Extract the (X, Y) coordinate from the center of the cell holding the provided text.  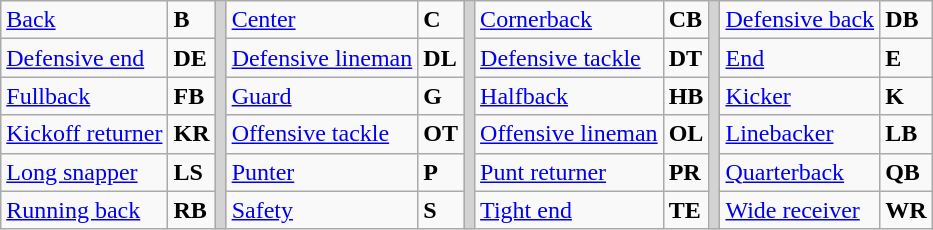
Long snapper (84, 172)
DB (906, 20)
Defensive back (800, 20)
CB (686, 20)
LB (906, 134)
RB (192, 210)
Fullback (84, 96)
TE (686, 210)
FB (192, 96)
Back (84, 20)
KR (192, 134)
C (441, 20)
K (906, 96)
Defensive lineman (322, 58)
LS (192, 172)
Defensive end (84, 58)
Tight end (570, 210)
Quarterback (800, 172)
G (441, 96)
Safety (322, 210)
Punter (322, 172)
OL (686, 134)
End (800, 58)
S (441, 210)
Guard (322, 96)
Halfback (570, 96)
DL (441, 58)
QB (906, 172)
WR (906, 210)
Cornerback (570, 20)
Running back (84, 210)
P (441, 172)
DE (192, 58)
Offensive lineman (570, 134)
HB (686, 96)
PR (686, 172)
Defensive tackle (570, 58)
DT (686, 58)
B (192, 20)
Wide receiver (800, 210)
Offensive tackle (322, 134)
Kicker (800, 96)
OT (441, 134)
E (906, 58)
Punt returner (570, 172)
Kickoff returner (84, 134)
Linebacker (800, 134)
Center (322, 20)
